Scan for the cell matching the given text and deliver its (X, Y) coordinate at center. 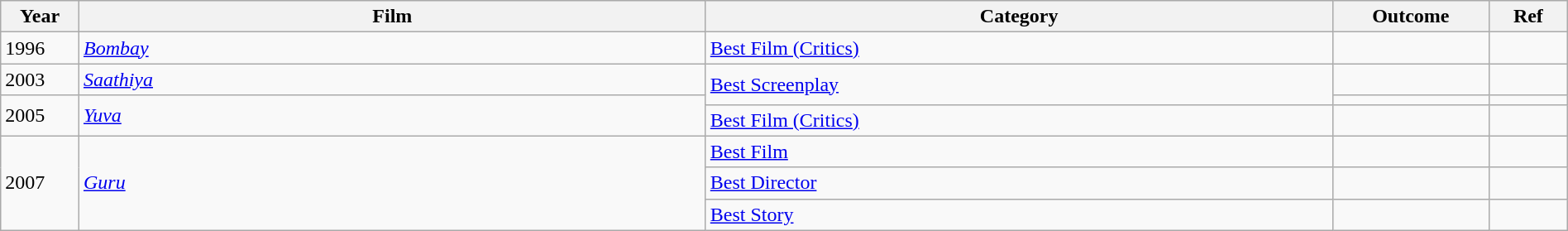
Ref (1528, 17)
Category (1019, 17)
Best Film (1019, 152)
Yuva (392, 116)
Film (392, 17)
Year (40, 17)
Bombay (392, 48)
Best Director (1019, 183)
Best Story (1019, 214)
Saathiya (392, 79)
Best Screenplay (1019, 84)
2005 (40, 116)
Outcome (1411, 17)
Guru (392, 183)
2003 (40, 79)
2007 (40, 183)
1996 (40, 48)
